Locate the cell with the specified text and output its (x, y) center coordinate. 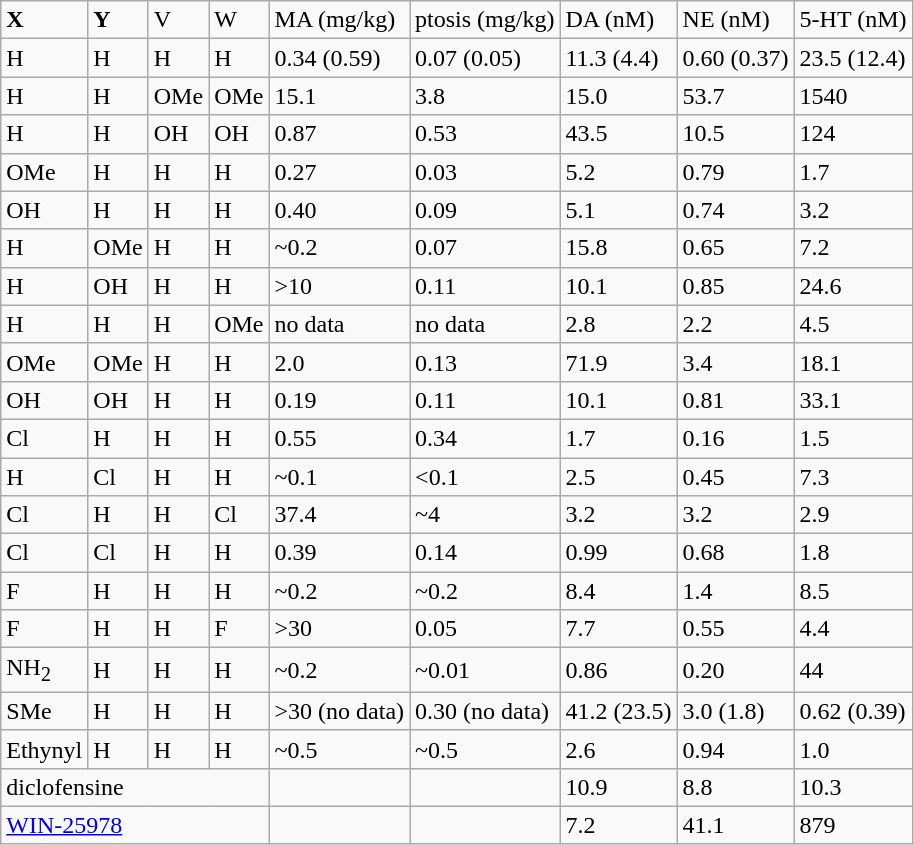
41.1 (736, 825)
>30 (no data) (340, 711)
W (239, 20)
NE (nM) (736, 20)
0.65 (736, 248)
0.19 (340, 400)
ptosis (mg/kg) (485, 20)
23.5 (12.4) (853, 58)
879 (853, 825)
43.5 (618, 134)
15.8 (618, 248)
>10 (340, 286)
0.13 (485, 362)
1.5 (853, 438)
0.60 (0.37) (736, 58)
DA (nM) (618, 20)
124 (853, 134)
0.39 (340, 553)
44 (853, 670)
4.5 (853, 324)
1.4 (736, 591)
2.9 (853, 515)
7.7 (618, 629)
1.8 (853, 553)
24.6 (853, 286)
X (44, 20)
15.1 (340, 96)
15.0 (618, 96)
V (178, 20)
0.20 (736, 670)
8.8 (736, 787)
0.27 (340, 172)
0.05 (485, 629)
5.2 (618, 172)
2.6 (618, 749)
2.0 (340, 362)
5-HT (nM) (853, 20)
0.86 (618, 670)
Ethynyl (44, 749)
0.79 (736, 172)
41.2 (23.5) (618, 711)
10.3 (853, 787)
0.09 (485, 210)
53.7 (736, 96)
2.2 (736, 324)
3.8 (485, 96)
WIN-25978 (135, 825)
0.34 (485, 438)
2.8 (618, 324)
33.1 (853, 400)
2.5 (618, 477)
8.4 (618, 591)
0.07 (485, 248)
0.74 (736, 210)
0.68 (736, 553)
MA (mg/kg) (340, 20)
SMe (44, 711)
10.9 (618, 787)
~0.1 (340, 477)
11.3 (4.4) (618, 58)
0.87 (340, 134)
0.03 (485, 172)
0.94 (736, 749)
0.07 (0.05) (485, 58)
3.0 (1.8) (736, 711)
18.1 (853, 362)
1.0 (853, 749)
0.30 (no data) (485, 711)
0.99 (618, 553)
3.4 (736, 362)
diclofensine (135, 787)
Y (118, 20)
0.81 (736, 400)
0.14 (485, 553)
1540 (853, 96)
7.3 (853, 477)
4.4 (853, 629)
10.5 (736, 134)
NH2 (44, 670)
0.85 (736, 286)
0.53 (485, 134)
5.1 (618, 210)
8.5 (853, 591)
0.45 (736, 477)
0.40 (340, 210)
0.16 (736, 438)
0.62 (0.39) (853, 711)
0.34 (0.59) (340, 58)
>30 (340, 629)
~4 (485, 515)
71.9 (618, 362)
37.4 (340, 515)
~0.01 (485, 670)
<0.1 (485, 477)
